Extract the (x, y) coordinate from the center of the cell holding the provided text.  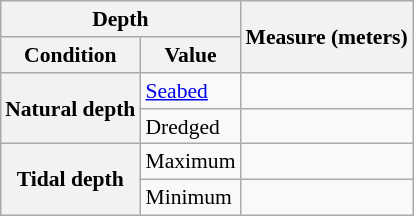
Depth (120, 19)
Seabed (190, 91)
Dredged (190, 126)
Measure (meters) (327, 36)
Tidal depth (70, 180)
Minimum (190, 197)
Value (190, 55)
Natural depth (70, 108)
Maximum (190, 162)
Condition (70, 55)
